Identify which cell holds the provided text, then report its [X, Y] central coordinate. 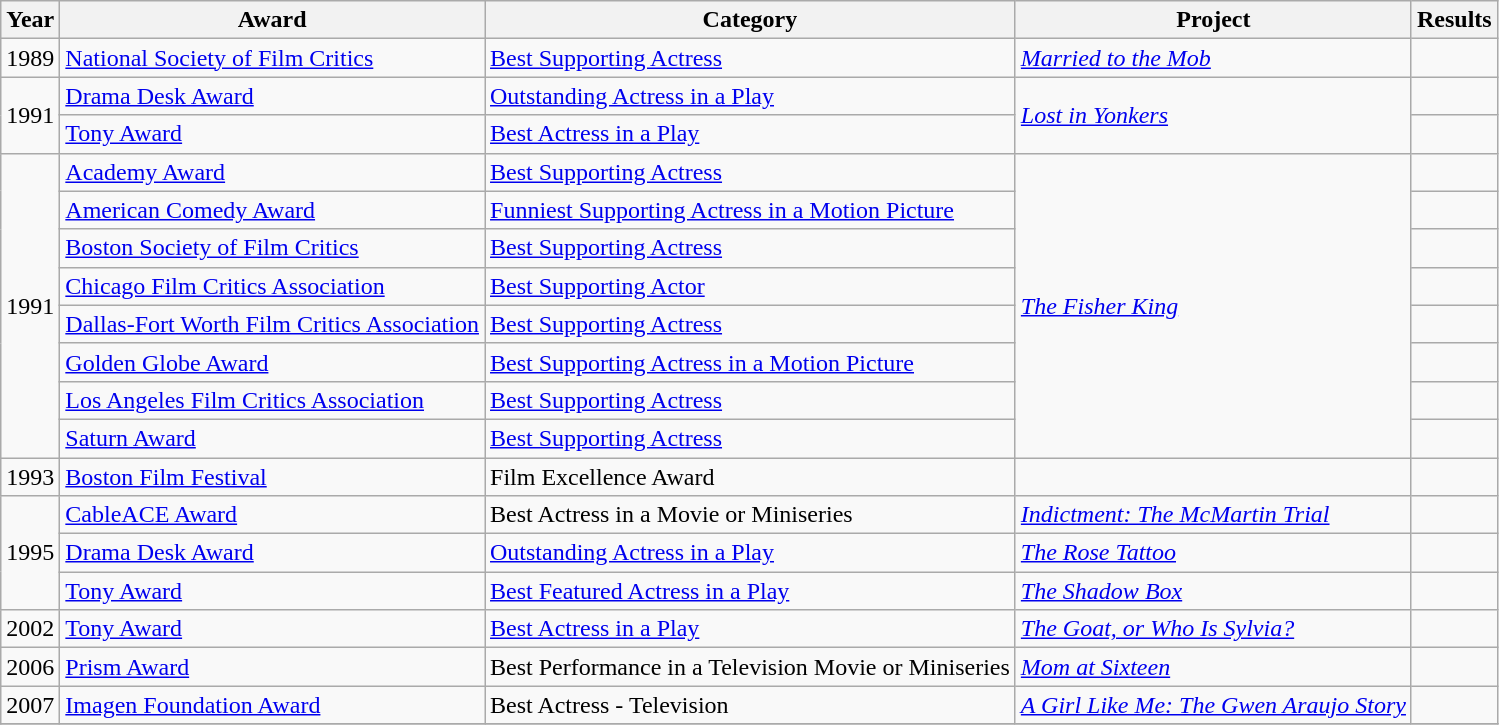
Best Supporting Actress in a Motion Picture [750, 362]
Prism Award [272, 667]
1993 [30, 477]
Chicago Film Critics Association [272, 286]
1995 [30, 553]
Boston Film Festival [272, 477]
Best Actress - Television [750, 705]
Mom at Sixteen [1213, 667]
Category [750, 20]
Academy Award [272, 172]
Results [1454, 20]
Funniest Supporting Actress in a Motion Picture [750, 210]
2002 [30, 629]
Imagen Foundation Award [272, 705]
The Fisher King [1213, 305]
CableACE Award [272, 515]
National Society of Film Critics [272, 58]
Boston Society of Film Critics [272, 248]
A Girl Like Me: The Gwen Araujo Story [1213, 705]
Year [30, 20]
Los Angeles Film Critics Association [272, 400]
Best Supporting Actor [750, 286]
The Goat, or Who Is Sylvia? [1213, 629]
The Shadow Box [1213, 591]
Indictment: The McMartin Trial [1213, 515]
Married to the Mob [1213, 58]
Best Featured Actress in a Play [750, 591]
1989 [30, 58]
Dallas-Fort Worth Film Critics Association [272, 324]
Project [1213, 20]
American Comedy Award [272, 210]
Saturn Award [272, 438]
Award [272, 20]
The Rose Tattoo [1213, 553]
2007 [30, 705]
Best Actress in a Movie or Miniseries [750, 515]
Film Excellence Award [750, 477]
Best Performance in a Television Movie or Miniseries [750, 667]
Lost in Yonkers [1213, 115]
Golden Globe Award [272, 362]
2006 [30, 667]
